Locate the cell with the specified text and output its [X, Y] center coordinate. 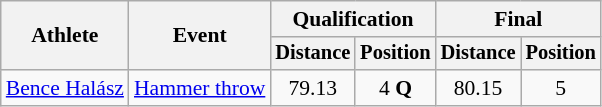
4 Q [395, 88]
Athlete [65, 36]
Bence Halász [65, 88]
Final [518, 19]
Hammer throw [200, 88]
5 [561, 88]
80.15 [478, 88]
Qualification [352, 19]
Event [200, 36]
79.13 [312, 88]
